Detect which cell encompasses the target text, then output its (X, Y) center coordinate. 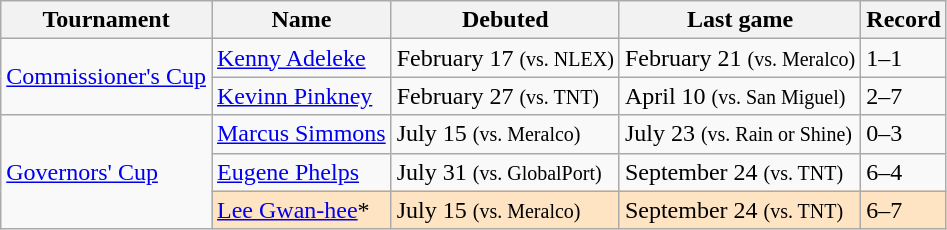
February 27 (vs. TNT) (505, 96)
Governors' Cup (106, 172)
July 31 (vs. GlobalPort) (505, 172)
Marcus Simmons (302, 134)
Name (302, 20)
July 23 (vs. Rain or Shine) (740, 134)
1–1 (904, 58)
February 21 (vs. Meralco) (740, 58)
Kevinn Pinkney (302, 96)
0–3 (904, 134)
Kenny Adeleke (302, 58)
Eugene Phelps (302, 172)
February 17 (vs. NLEX) (505, 58)
6–7 (904, 210)
6–4 (904, 172)
Lee Gwan-hee* (302, 210)
2–7 (904, 96)
Record (904, 20)
April 10 (vs. San Miguel) (740, 96)
Last game (740, 20)
Commissioner's Cup (106, 77)
Tournament (106, 20)
Debuted (505, 20)
